Detect which cell encompasses the target text, then output its (x, y) center coordinate. 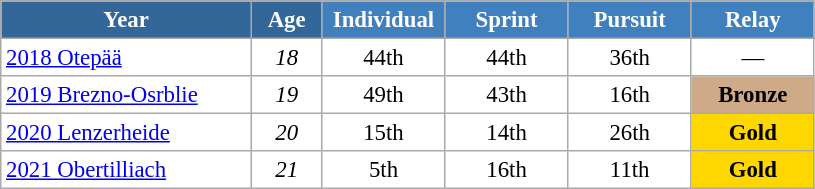
26th (630, 133)
2019 Brezno-Osrblie (126, 95)
49th (384, 95)
11th (630, 170)
43th (506, 95)
36th (630, 58)
Sprint (506, 20)
Age (286, 20)
2020 Lenzerheide (126, 133)
5th (384, 170)
18 (286, 58)
Pursuit (630, 20)
2018 Otepää (126, 58)
Year (126, 20)
— (752, 58)
15th (384, 133)
14th (506, 133)
Relay (752, 20)
Bronze (752, 95)
19 (286, 95)
21 (286, 170)
20 (286, 133)
2021 Obertilliach (126, 170)
Individual (384, 20)
